Provide the (x, y) coordinate of the cell's center where the given text is located.  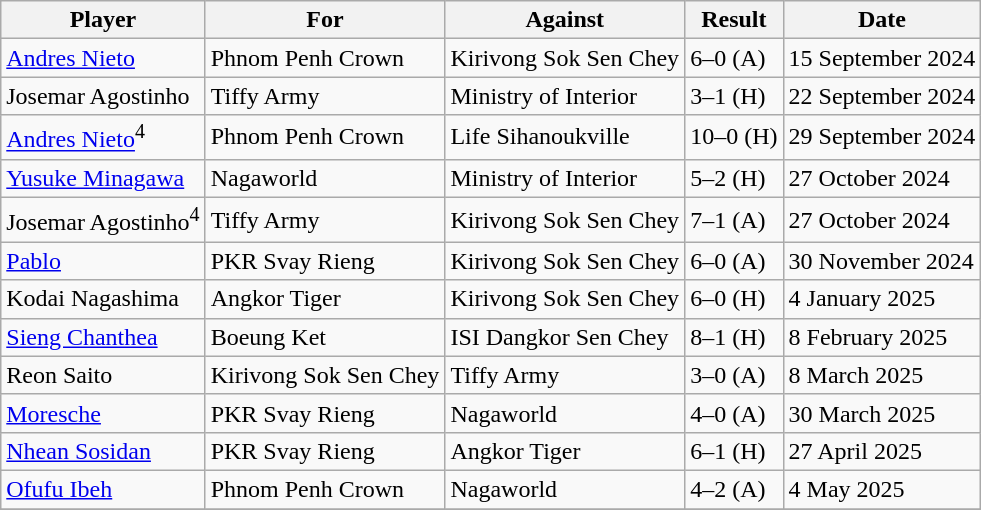
7–1 (A) (734, 220)
Life Sihanoukville (565, 138)
6–1 (H) (734, 451)
Andres Nieto (103, 58)
Sieng Chanthea (103, 337)
Nhean Sosidan (103, 451)
29 September 2024 (882, 138)
15 September 2024 (882, 58)
Reon Saito (103, 375)
Against (565, 20)
3–0 (A) (734, 375)
Andres Nieto4 (103, 138)
5–2 (H) (734, 178)
6–0 (H) (734, 299)
Kodai Nagashima (103, 299)
27 April 2025 (882, 451)
Josemar Agostinho4 (103, 220)
Yusuke Minagawa (103, 178)
Boeung Ket (325, 337)
ISI Dangkor Sen Chey (565, 337)
Date (882, 20)
For (325, 20)
3–1 (H) (734, 96)
4 May 2025 (882, 489)
30 November 2024 (882, 261)
10–0 (H) (734, 138)
Player (103, 20)
8–1 (H) (734, 337)
22 September 2024 (882, 96)
4–0 (A) (734, 413)
4 January 2025 (882, 299)
4–2 (A) (734, 489)
8 February 2025 (882, 337)
8 March 2025 (882, 375)
Result (734, 20)
30 March 2025 (882, 413)
Josemar Agostinho (103, 96)
Ofufu Ibeh (103, 489)
Pablo (103, 261)
Moresche (103, 413)
